Output the [X, Y] coordinate of the center of the cell containing the given text.  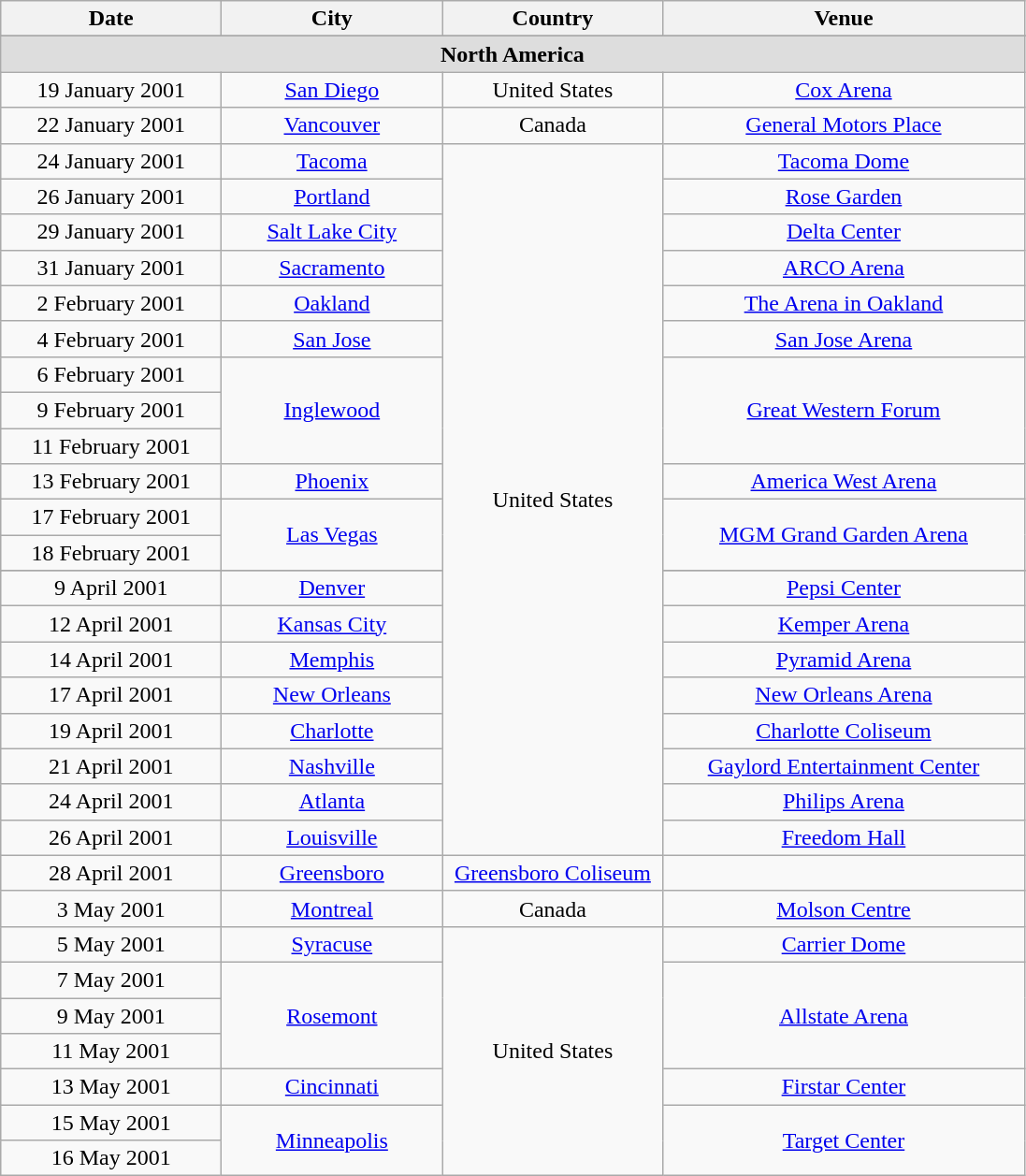
9 February 2001 [111, 410]
Pepsi Center [844, 588]
Cincinnati [332, 1087]
18 February 2001 [111, 553]
26 January 2001 [111, 196]
City [332, 19]
Carrier Dome [844, 944]
New Orleans Arena [844, 695]
Rose Garden [844, 196]
Pyramid Arena [844, 660]
MGM Grand Garden Arena [844, 535]
Allstate Arena [844, 1015]
Country [553, 19]
Greensboro [332, 873]
Salt Lake City [332, 232]
Tacoma Dome [844, 161]
19 January 2001 [111, 90]
Delta Center [844, 232]
22 January 2001 [111, 125]
5 May 2001 [111, 944]
America West Arena [844, 482]
13 February 2001 [111, 482]
ARCO Arena [844, 268]
Inglewood [332, 410]
12 April 2001 [111, 624]
Oakland [332, 303]
Great Western Forum [844, 410]
Kemper Arena [844, 624]
Memphis [332, 660]
4 February 2001 [111, 339]
24 April 2001 [111, 802]
14 April 2001 [111, 660]
Gaylord Entertainment Center [844, 766]
Vancouver [332, 125]
19 April 2001 [111, 731]
Atlanta [332, 802]
26 April 2001 [111, 837]
17 April 2001 [111, 695]
Cox Arena [844, 90]
Target Center [844, 1140]
San Jose [332, 339]
29 January 2001 [111, 232]
Firstar Center [844, 1087]
Philips Arena [844, 802]
Nashville [332, 766]
9 May 2001 [111, 1015]
15 May 2001 [111, 1123]
Charlotte Coliseum [844, 731]
General Motors Place [844, 125]
Molson Centre [844, 908]
21 April 2001 [111, 766]
The Arena in Oakland [844, 303]
Louisville [332, 837]
11 May 2001 [111, 1052]
28 April 2001 [111, 873]
3 May 2001 [111, 908]
Denver [332, 588]
Venue [844, 19]
Syracuse [332, 944]
7 May 2001 [111, 980]
24 January 2001 [111, 161]
Freedom Hall [844, 837]
New Orleans [332, 695]
Portland [332, 196]
Montreal [332, 908]
Minneapolis [332, 1140]
Charlotte [332, 731]
Las Vegas [332, 535]
6 February 2001 [111, 374]
31 January 2001 [111, 268]
17 February 2001 [111, 517]
Sacramento [332, 268]
Kansas City [332, 624]
Phoenix [332, 482]
San Diego [332, 90]
9 April 2001 [111, 588]
San Jose Arena [844, 339]
Tacoma [332, 161]
North America [513, 54]
13 May 2001 [111, 1087]
2 February 2001 [111, 303]
Greensboro Coliseum [553, 873]
11 February 2001 [111, 446]
Rosemont [332, 1015]
Date [111, 19]
16 May 2001 [111, 1158]
